Provide the (X, Y) coordinate of the cell's center where the given text is located.  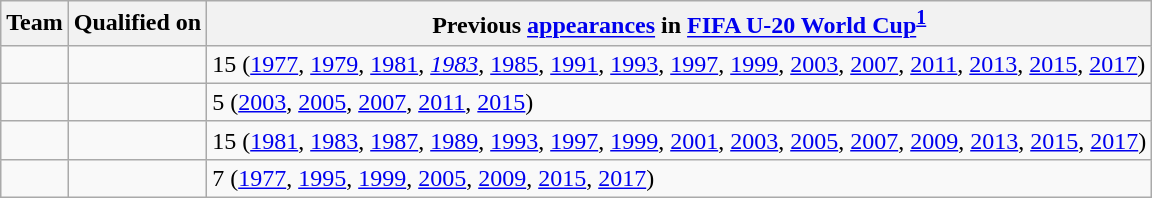
5 (2003, 2005, 2007, 2011, 2015) (680, 102)
Previous appearances in FIFA U-20 World Cup1 (680, 24)
Team (35, 24)
Qualified on (137, 24)
7 (1977, 1995, 1999, 2005, 2009, 2015, 2017) (680, 178)
15 (1981, 1983, 1987, 1989, 1993, 1997, 1999, 2001, 2003, 2005, 2007, 2009, 2013, 2015, 2017) (680, 140)
15 (1977, 1979, 1981, 1983, 1985, 1991, 1993, 1997, 1999, 2003, 2007, 2011, 2013, 2015, 2017) (680, 64)
